Extract the [X, Y] coordinate from the center of the cell holding the provided text.  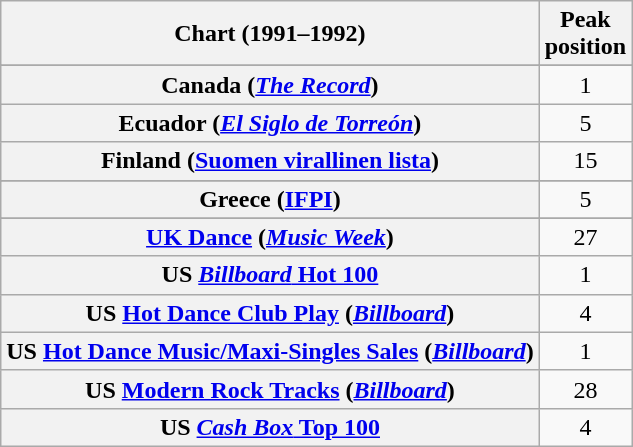
Canada (The Record) [270, 85]
US Hot Dance Music/Maxi-Singles Sales (Billboard) [270, 351]
UK Dance (Music Week) [270, 237]
US Cash Box Top 100 [270, 427]
Greece (IFPI) [270, 199]
27 [585, 237]
US Modern Rock Tracks (Billboard) [270, 389]
Chart (1991–1992) [270, 34]
US Billboard Hot 100 [270, 275]
Peakposition [585, 34]
15 [585, 161]
Finland (Suomen virallinen lista) [270, 161]
Ecuador (El Siglo de Torreón) [270, 123]
US Hot Dance Club Play (Billboard) [270, 313]
28 [585, 389]
